For the text-containing cell, return its midpoint in (X, Y) coordinate format. 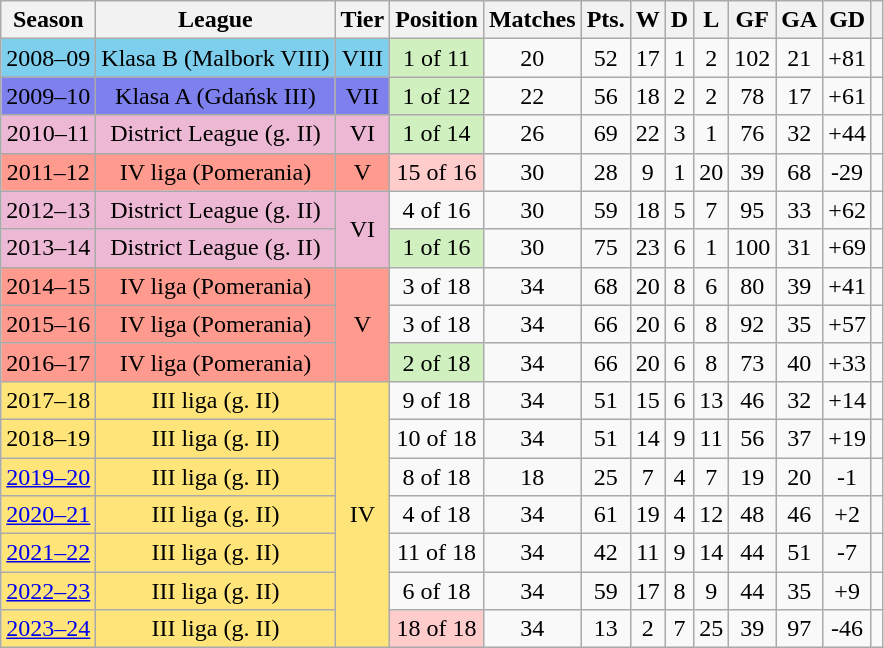
2022–23 (48, 591)
97 (800, 629)
2023–24 (48, 629)
League (216, 20)
+14 (848, 400)
+2 (848, 515)
42 (606, 553)
+61 (848, 96)
IV (362, 514)
2010–11 (48, 134)
8 of 18 (437, 477)
12 (712, 515)
9 of 18 (437, 400)
-29 (848, 172)
26 (532, 134)
78 (752, 96)
1 of 12 (437, 96)
GD (848, 20)
73 (752, 362)
2013–14 (48, 248)
+19 (848, 438)
2009–10 (48, 96)
1 of 11 (437, 58)
69 (606, 134)
2015–16 (48, 324)
15 of 16 (437, 172)
+62 (848, 210)
W (648, 20)
VII (362, 96)
GF (752, 20)
23 (648, 248)
+44 (848, 134)
2012–13 (48, 210)
18 of 18 (437, 629)
48 (752, 515)
VIII (362, 58)
10 of 18 (437, 438)
33 (800, 210)
Season (48, 20)
100 (752, 248)
-46 (848, 629)
2021–22 (48, 553)
61 (606, 515)
+81 (848, 58)
1 of 14 (437, 134)
37 (800, 438)
+41 (848, 286)
75 (606, 248)
5 (679, 210)
+57 (848, 324)
L (712, 20)
Position (437, 20)
40 (800, 362)
-1 (848, 477)
2 of 18 (437, 362)
28 (606, 172)
6 of 18 (437, 591)
4 of 18 (437, 515)
2019–20 (48, 477)
31 (800, 248)
2020–21 (48, 515)
Klasa B (Malbork VIII) (216, 58)
2016–17 (48, 362)
Tier (362, 20)
Pts. (606, 20)
4 of 16 (437, 210)
Klasa A (Gdańsk III) (216, 96)
11 of 18 (437, 553)
+69 (848, 248)
76 (752, 134)
2008–09 (48, 58)
95 (752, 210)
-7 (848, 553)
52 (606, 58)
1 of 16 (437, 248)
2017–18 (48, 400)
GA (800, 20)
102 (752, 58)
2011–12 (48, 172)
92 (752, 324)
2018–19 (48, 438)
80 (752, 286)
+9 (848, 591)
15 (648, 400)
+33 (848, 362)
Matches (532, 20)
21 (800, 58)
D (679, 20)
3 (679, 134)
2014–15 (48, 286)
